Return the [x, y] coordinate for the center point of the cell that contains the specified text.  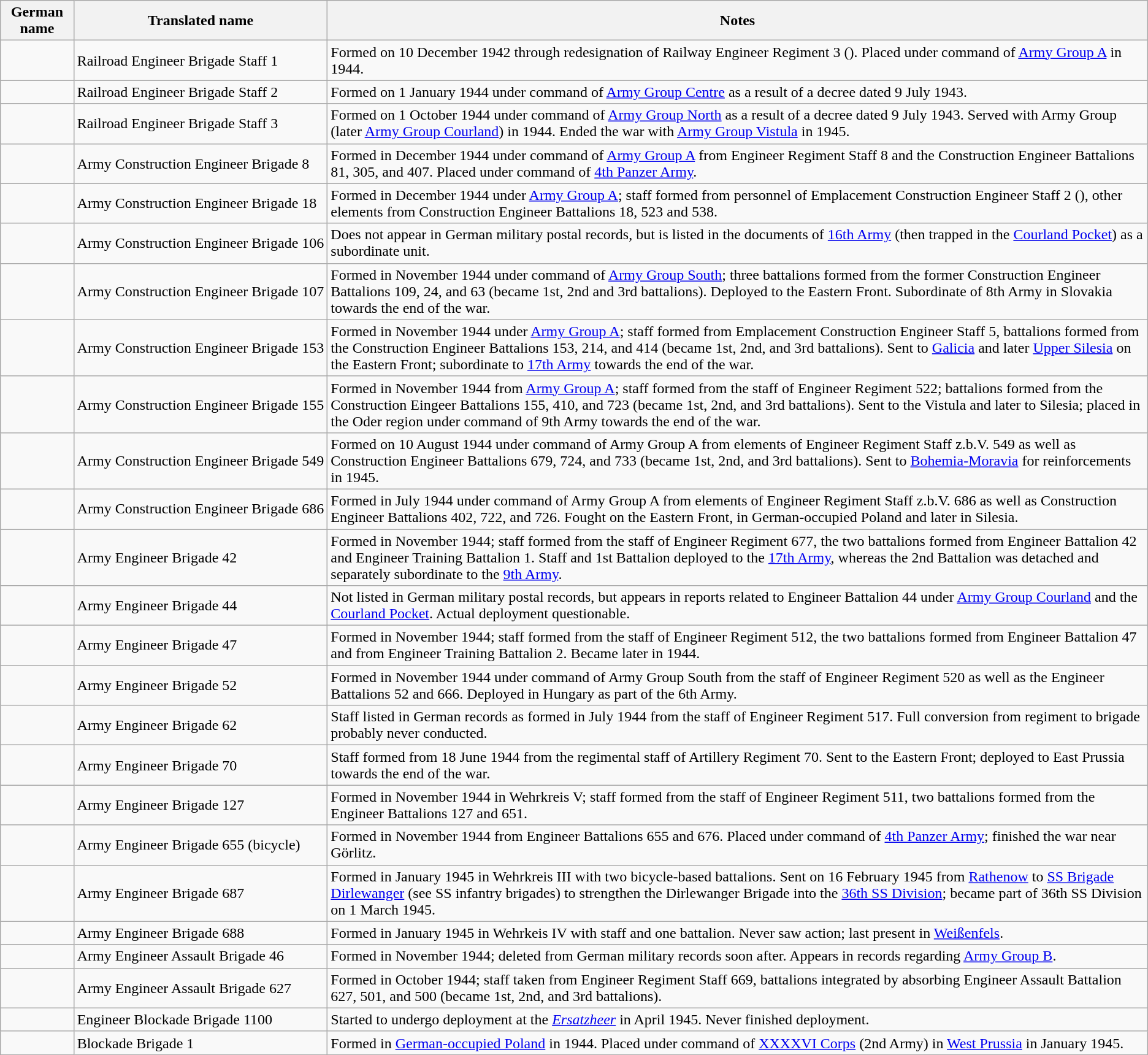
German name [37, 21]
Army Construction Engineer Brigade 8 [201, 163]
Army Engineer Brigade 52 [201, 686]
Army Engineer Brigade 655 (bicycle) [201, 845]
Army Construction Engineer Brigade 155 [201, 404]
Army Engineer Brigade 687 [201, 893]
Formed on 1 January 1944 under command of Army Group Centre as a result of a decree dated 9 July 1943. [737, 92]
Formed in German-occupied Poland in 1944. Placed under command of XXXXVI Corps (2nd Army) in West Prussia in January 1945. [737, 1043]
Army Engineer Assault Brigade 46 [201, 956]
Army Construction Engineer Brigade 107 [201, 291]
Started to undergo deployment at the Ersatzheer in April 1945. Never finished deployment. [737, 1019]
Formed in November 1944; deleted from German military records soon after. Appears in records regarding Army Group B. [737, 956]
Army Engineer Brigade 42 [201, 557]
Army Engineer Brigade 62 [201, 725]
Army Engineer Brigade 688 [201, 933]
Railroad Engineer Brigade Staff 2 [201, 92]
Formed in January 1945 in Wehrkeis IV with staff and one battalion. Never saw action; last present in Weißenfels. [737, 933]
Formed in November 1944 from Engineer Battalions 655 and 676. Placed under command of 4th Panzer Army; finished the war near Görlitz. [737, 845]
Army Engineer Assault Brigade 627 [201, 988]
Railroad Engineer Brigade Staff 1 [201, 60]
Army Construction Engineer Brigade 106 [201, 243]
Railroad Engineer Brigade Staff 3 [201, 124]
Formed on 10 December 1942 through redesignation of Railway Engineer Regiment 3 (). Placed under command of Army Group A in 1944. [737, 60]
Army Construction Engineer Brigade 549 [201, 461]
Engineer Blockade Brigade 1100 [201, 1019]
Translated name [201, 21]
Army Construction Engineer Brigade 686 [201, 509]
Army Engineer Brigade 47 [201, 645]
Notes [737, 21]
Army Engineer Brigade 70 [201, 765]
Army Construction Engineer Brigade 18 [201, 204]
Army Engineer Brigade 127 [201, 805]
Army Construction Engineer Brigade 153 [201, 348]
Army Engineer Brigade 44 [201, 606]
Blockade Brigade 1 [201, 1043]
